Return (X, Y) of the center of cell containing provided text 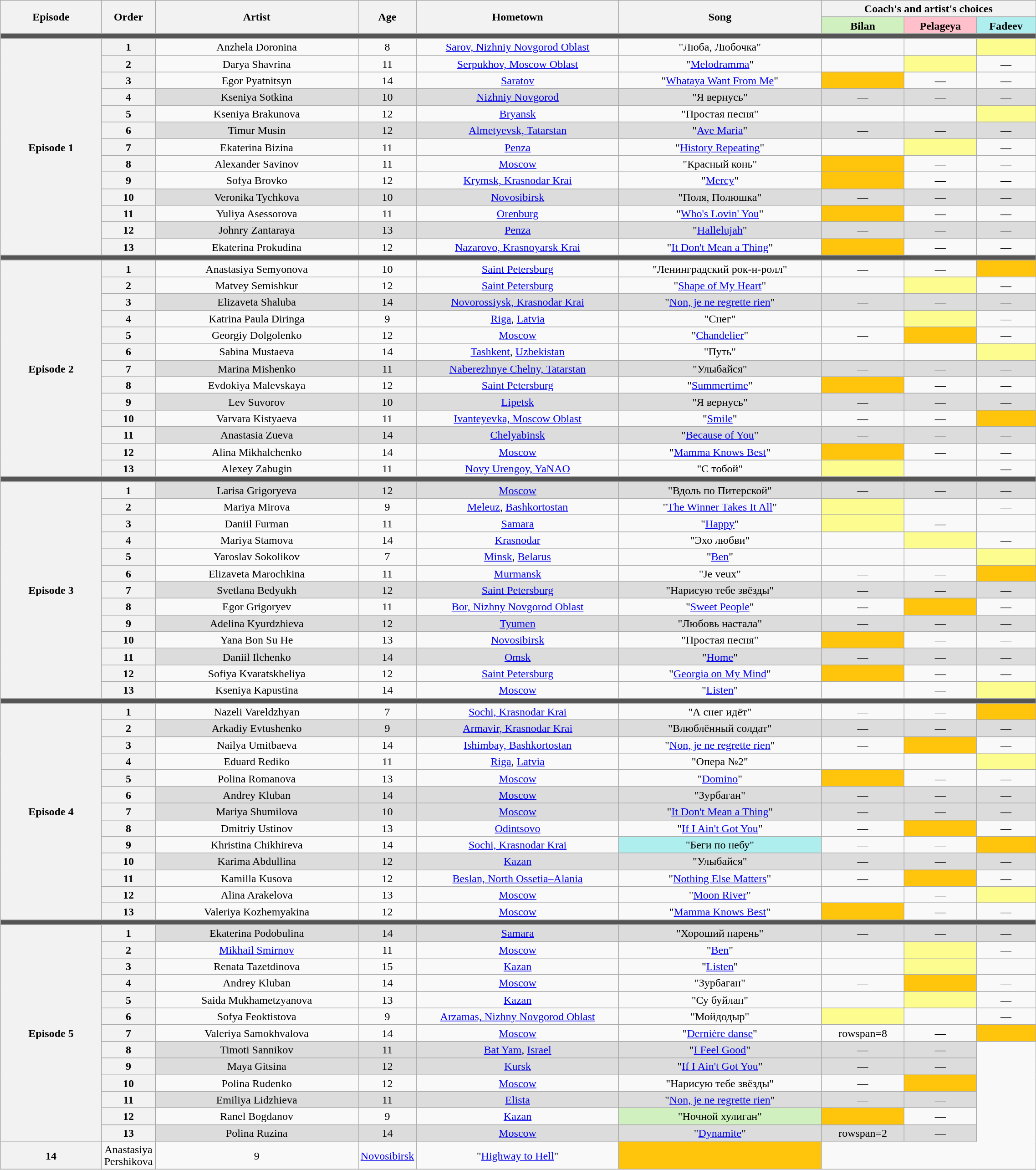
Sofya Feoktistova (257, 1017)
Svetlana Bedyukh (257, 590)
Sabina Mustaeva (257, 352)
"Smile" (720, 418)
Episode 2 (51, 368)
Kseniya Sotkina (257, 97)
Veronika Tychkova (257, 197)
Egor Pyatnitsyn (257, 80)
"Who's Lovin' You" (720, 214)
Johnry Zantaraya (257, 230)
Order (128, 17)
Pelageya (940, 26)
"Sweet People" (720, 607)
Omsk (518, 657)
Mikhail Smirnov (257, 950)
15 (387, 966)
rowspan=2 (862, 1133)
"Chandelier" (720, 335)
"Опера №2" (720, 761)
Yaroslav Sokolikov (257, 557)
Darya Shavrina (257, 64)
"Вдоль по Питерской" (720, 490)
"Shape of My Heart" (720, 285)
Larisa Grigoryeva (257, 490)
Lipetsk (518, 402)
Chelyabinsk (518, 435)
Kseniya Kapustina (257, 690)
Artist (257, 17)
Daniil Ilchenko (257, 657)
Elista (518, 1099)
Mariya Stamova (257, 540)
"Су буйлап" (720, 1000)
"I Feel Good" (720, 1049)
Varvara Kistyaeva (257, 418)
Renata Tazetdinova (257, 966)
Hometown (518, 17)
"Hallelujah" (720, 230)
Kamilla Kusova (257, 878)
"Home" (720, 657)
Fadeev (1006, 26)
"Поля, Полюшка" (720, 197)
"Domino" (720, 778)
"Summertime" (720, 385)
Katrina Paula Diringa (257, 319)
Ekaterina Bizina (257, 147)
Ekaterina Podobulina (257, 933)
"Любовь настала" (720, 623)
"Happy" (720, 524)
Sofiya Kvaratskheliya (257, 673)
Kursk (518, 1067)
"The Winner Takes It All" (720, 506)
Khristina Chikhireva (257, 845)
"Melodramma" (720, 64)
"Dynamite" (720, 1133)
"Ave Maria" (720, 130)
Mariya Shumilova (257, 812)
Song (720, 17)
Armavir, Krasnodar Krai (518, 729)
"Because of You" (720, 435)
"Хороший парень" (720, 933)
Polina Rudenko (257, 1083)
"Moon River" (720, 894)
Maya Gitsina (257, 1067)
"Ночной хулиган" (720, 1117)
"Красный конь" (720, 164)
Episode (51, 17)
Emiliya Lidzhieva (257, 1099)
Valeriya Kozhemyakina (257, 912)
Almetyevsk, Tatarstan (518, 130)
Arzamas, Nizhny Novgorod Oblast (518, 1017)
Age (387, 17)
Bryansk (518, 114)
Anastasiya Semyonova (257, 269)
"History Repeating" (720, 147)
Bat Yam, Israel (518, 1049)
"А снег идёт" (720, 711)
Evdokiya Malevskaya (257, 385)
Episode 1 (51, 147)
Matvey Semishkur (257, 285)
Daniil Furman (257, 524)
Sarov, Nizhniy Novgorod Oblast (518, 47)
Murmansk (518, 573)
Nazeli Vareldzhyan (257, 711)
Tyumen (518, 623)
Novorossiysk, Krasnodar Krai (518, 301)
Egor Grigoryev (257, 607)
"Ленинградский рок-н-ролл" (720, 269)
Coach's and artist's choices (928, 9)
Odintsovo (518, 828)
Minsk, Belarus (518, 557)
Novy Urengoy, YaNAO (518, 468)
Anzhela Doronina (257, 47)
Anastasiya Pershikova (128, 1155)
Alina Mikhalchenko (257, 452)
Bilan (862, 26)
Saida Mukhametzyanova (257, 1000)
"Мойдодыр" (720, 1017)
Polina Romanova (257, 778)
Sofya Brovko (257, 180)
"Je veux" (720, 573)
Ranel Bogdanov (257, 1117)
"Снег" (720, 319)
"Highway to Hell" (518, 1155)
"Mercy" (720, 180)
Episode 3 (51, 590)
"Эхо любви" (720, 540)
Polina Ruzina (257, 1133)
Alexander Savinov (257, 164)
Arkadiy Evtushenko (257, 729)
Yuliya Asessorova (257, 214)
Naberezhnye Chelny, Tatarstan (518, 369)
Episode 5 (51, 1033)
Beslan, North Ossetia–Alania (518, 878)
Valeriya Samokhvalova (257, 1033)
Orenburg (518, 214)
Bor, Nizhny Novgorod Oblast (518, 607)
Eduard Rediko (257, 761)
Elizaveta Shaluba (257, 301)
Marina Mishenko (257, 369)
Krymsk, Krasnodar Krai (518, 180)
"Nothing Else Matters" (720, 878)
Elizaveta Marochkina (257, 573)
Timur Musin (257, 130)
Mariya Mirova (257, 506)
"Whataya Want From Me" (720, 80)
Ivanteyevka, Moscow Oblast (518, 418)
"Люба, Любочка" (720, 47)
Kseniya Brakunova (257, 114)
Yana Bon Su He (257, 640)
Ekaterina Prokudina (257, 247)
Nizhniy Novgorod (518, 97)
"Влюблённый солдат" (720, 729)
Alina Arakelova (257, 894)
Lev Suvorov (257, 402)
Dmitriy Ustinov (257, 828)
Tashkent, Uzbekistan (518, 352)
Anastasia Zueva (257, 435)
"Путь" (720, 352)
Nailya Umitbaeva (257, 745)
Serpukhov, Moscow Oblast (518, 64)
Georgiy Dolgolenko (257, 335)
Nazarovo, Krasnoyarsk Krai (518, 247)
"Georgia on My Mind" (720, 673)
"Dernière danse" (720, 1033)
Krasnodar (518, 540)
Ishimbay, Bashkortostan (518, 745)
Saratov (518, 80)
Karima Abdullina (257, 862)
"Беги по небу" (720, 845)
rowspan=8 (862, 1033)
Meleuz, Bashkortostan (518, 506)
Timoti Sannikov (257, 1049)
Episode 4 (51, 812)
Adelina Kyurdzhieva (257, 623)
"С тобой" (720, 468)
Alexey Zabugin (257, 468)
